Provide the (x, y) coordinate of the cell's center where the given text is located.  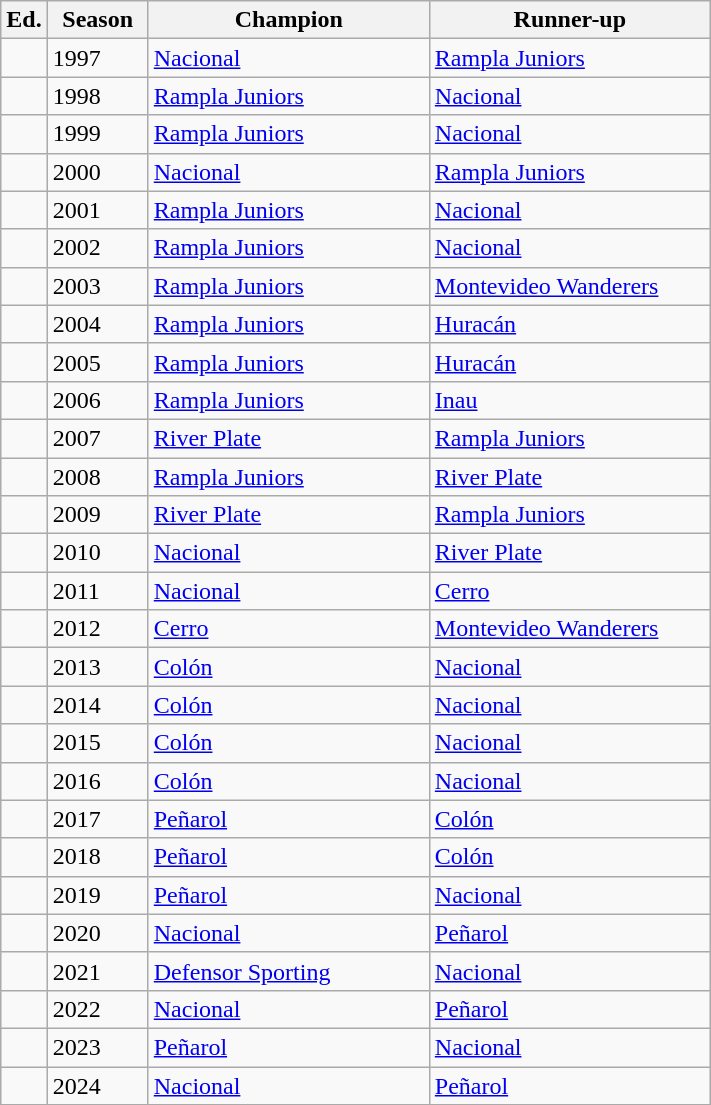
2019 (98, 895)
Ed. (24, 20)
2009 (98, 515)
2001 (98, 210)
1998 (98, 96)
2013 (98, 667)
2015 (98, 743)
2008 (98, 477)
2016 (98, 781)
2018 (98, 857)
Inau (570, 400)
2002 (98, 248)
2010 (98, 553)
Runner-up (570, 20)
2006 (98, 400)
2021 (98, 971)
2012 (98, 629)
2007 (98, 438)
2024 (98, 1085)
1999 (98, 134)
1997 (98, 58)
2017 (98, 819)
2014 (98, 705)
2003 (98, 286)
2011 (98, 591)
2023 (98, 1047)
2005 (98, 362)
Defensor Sporting (288, 971)
Champion (288, 20)
2020 (98, 933)
2004 (98, 324)
Season (98, 20)
2000 (98, 172)
2022 (98, 1009)
